Output the (x, y) coordinate of the center of the cell containing the given text.  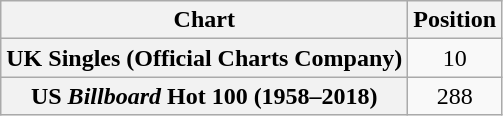
Position (455, 20)
US Billboard Hot 100 (1958–2018) (204, 96)
288 (455, 96)
10 (455, 58)
UK Singles (Official Charts Company) (204, 58)
Chart (204, 20)
